Identify which cell holds the provided text, then report its [x, y] central coordinate. 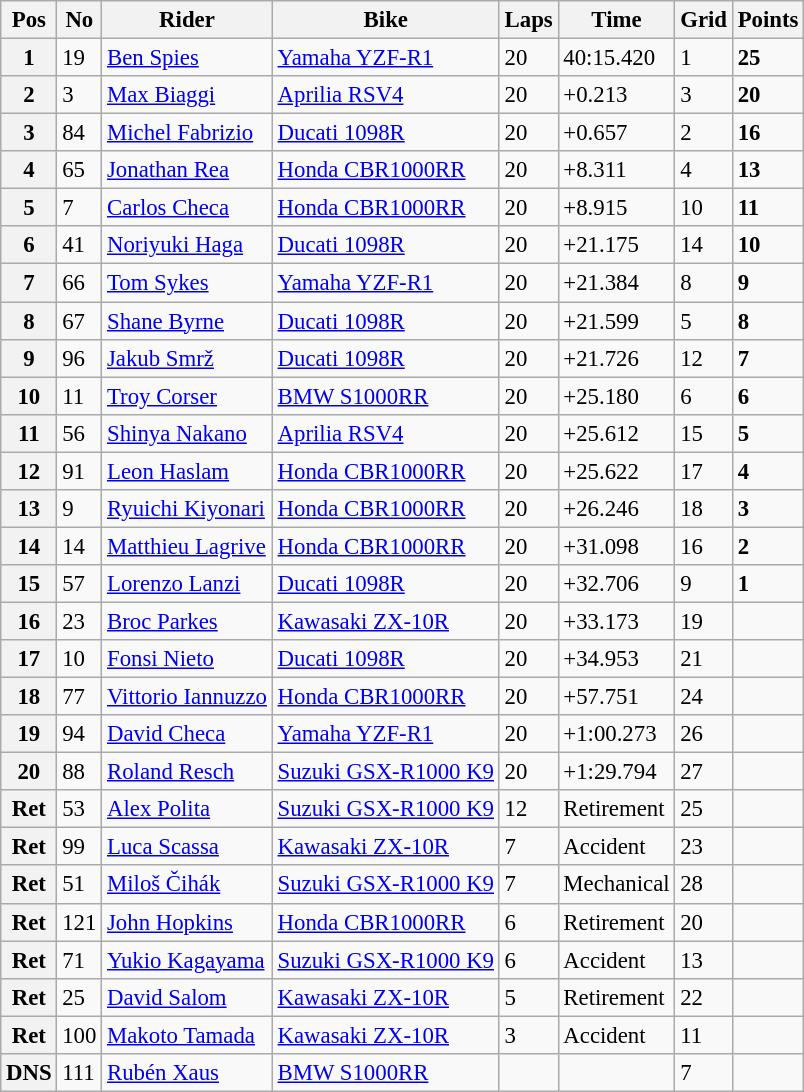
Jonathan Rea [188, 170]
100 [80, 1035]
84 [80, 133]
27 [704, 772]
+0.657 [616, 133]
+34.953 [616, 659]
+8.915 [616, 208]
65 [80, 170]
Shinya Nakano [188, 433]
Tom Sykes [188, 283]
+31.098 [616, 546]
67 [80, 321]
Bike [386, 20]
+21.726 [616, 358]
+25.180 [616, 396]
Ryuichi Kiyonari [188, 509]
21 [704, 659]
+32.706 [616, 584]
96 [80, 358]
Miloš Čihák [188, 885]
Rider [188, 20]
Carlos Checa [188, 208]
Luca Scassa [188, 847]
+8.311 [616, 170]
+1:29.794 [616, 772]
56 [80, 433]
Roland Resch [188, 772]
Time [616, 20]
51 [80, 885]
+26.246 [616, 509]
+0.213 [616, 95]
111 [80, 1073]
Noriyuki Haga [188, 245]
Makoto Tamada [188, 1035]
+1:00.273 [616, 734]
Fonsi Nieto [188, 659]
Alex Polita [188, 809]
94 [80, 734]
121 [80, 922]
Grid [704, 20]
22 [704, 997]
Mechanical [616, 885]
Pos [29, 20]
Troy Corser [188, 396]
Leon Haslam [188, 471]
40:15.420 [616, 58]
Laps [528, 20]
28 [704, 885]
99 [80, 847]
+21.384 [616, 283]
Shane Byrne [188, 321]
David Salom [188, 997]
Lorenzo Lanzi [188, 584]
+25.622 [616, 471]
Points [768, 20]
Jakub Smrž [188, 358]
88 [80, 772]
DNS [29, 1073]
+25.612 [616, 433]
26 [704, 734]
41 [80, 245]
David Checa [188, 734]
53 [80, 809]
+21.599 [616, 321]
57 [80, 584]
Max Biaggi [188, 95]
No [80, 20]
Matthieu Lagrive [188, 546]
+21.175 [616, 245]
Broc Parkes [188, 621]
+33.173 [616, 621]
66 [80, 283]
Michel Fabrizio [188, 133]
Rubén Xaus [188, 1073]
Ben Spies [188, 58]
77 [80, 697]
+57.751 [616, 697]
91 [80, 471]
Vittorio Iannuzzo [188, 697]
24 [704, 697]
John Hopkins [188, 922]
Yukio Kagayama [188, 960]
71 [80, 960]
